Scan for the cell matching the given text and deliver its (X, Y) coordinate at center. 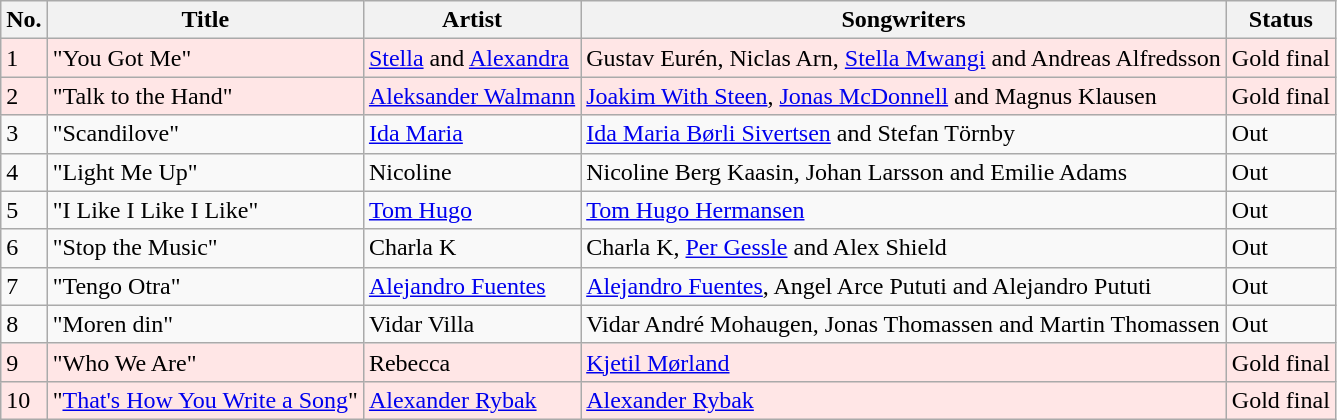
"I Like I Like I Like" (205, 210)
4 (24, 172)
Ida Maria (472, 134)
"Who We Are" (205, 362)
"Moren din" (205, 324)
Vidar André Mohaugen, Jonas Thomassen and Martin Thomassen (904, 324)
"Talk to the Hand" (205, 96)
1 (24, 58)
Nicoline (472, 172)
Ida Maria Børli Sivertsen and Stefan Törnby (904, 134)
10 (24, 400)
6 (24, 248)
Alejandro Fuentes, Angel Arce Pututi and Alejandro Pututi (904, 286)
"That's How You Write a Song" (205, 400)
"Light Me Up" (205, 172)
Charla K (472, 248)
Aleksander Walmann (472, 96)
Title (205, 20)
"Tengo Otra" (205, 286)
Alejandro Fuentes (472, 286)
Tom Hugo (472, 210)
3 (24, 134)
Joakim With Steen, Jonas McDonnell and Magnus Klausen (904, 96)
Vidar Villa (472, 324)
5 (24, 210)
9 (24, 362)
Kjetil Mørland (904, 362)
Status (1280, 20)
8 (24, 324)
Nicoline Berg Kaasin, Johan Larsson and Emilie Adams (904, 172)
Rebecca (472, 362)
Gustav Eurén, Niclas Arn, Stella Mwangi and Andreas Alfredsson (904, 58)
2 (24, 96)
"Stop the Music" (205, 248)
Artist (472, 20)
No. (24, 20)
"Scandilove" (205, 134)
7 (24, 286)
Tom Hugo Hermansen (904, 210)
Charla K, Per Gessle and Alex Shield (904, 248)
Songwriters (904, 20)
Stella and Alexandra (472, 58)
"You Got Me" (205, 58)
